Output the [x, y] coordinate of the center of the cell containing the given text.  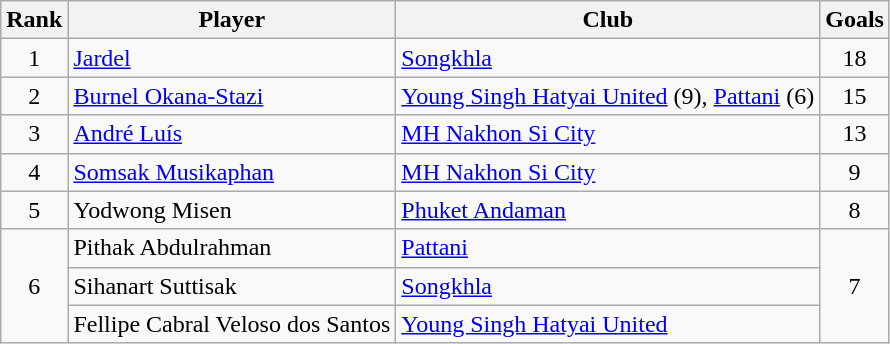
6 [34, 286]
André Luís [232, 134]
Goals [855, 20]
15 [855, 96]
Pattani [608, 248]
3 [34, 134]
Young Singh Hatyai United (9), Pattani (6) [608, 96]
Player [232, 20]
Jardel [232, 58]
Young Singh Hatyai United [608, 324]
Burnel Okana-Stazi [232, 96]
5 [34, 210]
Club [608, 20]
18 [855, 58]
4 [34, 172]
1 [34, 58]
8 [855, 210]
Pithak Abdulrahman [232, 248]
Rank [34, 20]
Sihanart Suttisak [232, 286]
Somsak Musikaphan [232, 172]
Yodwong Misen [232, 210]
2 [34, 96]
Fellipe Cabral Veloso dos Santos [232, 324]
7 [855, 286]
9 [855, 172]
Phuket Andaman [608, 210]
13 [855, 134]
